From the cell containing the given text, extract its center point as [x, y] coordinate. 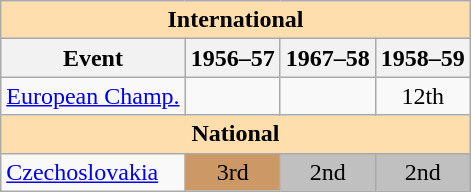
3rd [232, 172]
1967–58 [328, 58]
European Champ. [93, 96]
Czechoslovakia [93, 172]
1958–59 [422, 58]
Event [93, 58]
International [236, 20]
National [236, 134]
1956–57 [232, 58]
12th [422, 96]
